For the text-containing cell, return its midpoint in [x, y] coordinate format. 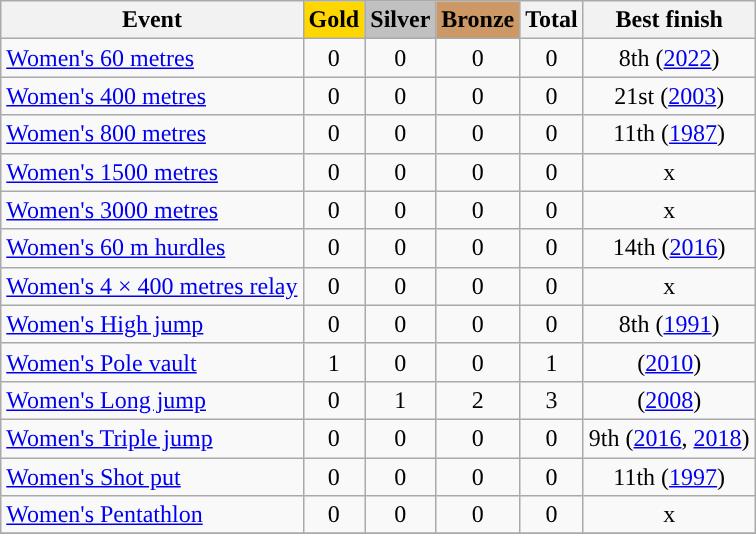
8th (1991) [669, 324]
(2008) [669, 400]
Women's Triple jump [152, 438]
Women's Long jump [152, 400]
Silver [400, 20]
Women's Pentathlon [152, 515]
Women's 400 metres [152, 96]
Women's 3000 metres [152, 210]
9th (2016, 2018) [669, 438]
14th (2016) [669, 248]
Women's 60 metres [152, 58]
8th (2022) [669, 58]
Women's 4 × 400 metres relay [152, 286]
Total [552, 20]
Women's Shot put [152, 477]
21st (2003) [669, 96]
Women's High jump [152, 324]
Best finish [669, 20]
3 [552, 400]
(2010) [669, 362]
11th (1987) [669, 134]
Gold [334, 20]
Event [152, 20]
Women's 60 m hurdles [152, 248]
Women's 1500 metres [152, 172]
Women's 800 metres [152, 134]
Bronze [478, 20]
Women's Pole vault [152, 362]
2 [478, 400]
11th (1997) [669, 477]
